Locate the cell with the specified text and output its [x, y] center coordinate. 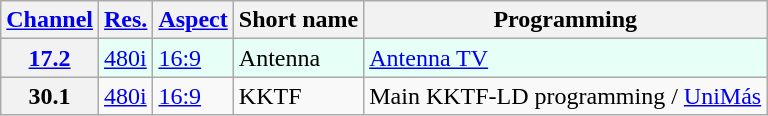
Main KKTF-LD programming / UniMás [566, 96]
Antenna [298, 58]
17.2 [50, 58]
Programming [566, 20]
Res. [126, 20]
Antenna TV [566, 58]
KKTF [298, 96]
30.1 [50, 96]
Channel [50, 20]
Aspect [193, 20]
Short name [298, 20]
